Detect which cell encompasses the target text, then output its [x, y] center coordinate. 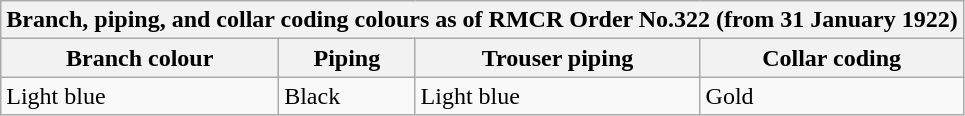
Gold [832, 96]
Piping [347, 58]
Trouser piping [558, 58]
Black [347, 96]
Branch colour [140, 58]
Collar coding [832, 58]
Branch, piping, and collar coding colours as of RMCR Order No.322 (from 31 January 1922) [482, 20]
